Provide the [x, y] coordinate of the cell's center where the given text is located.  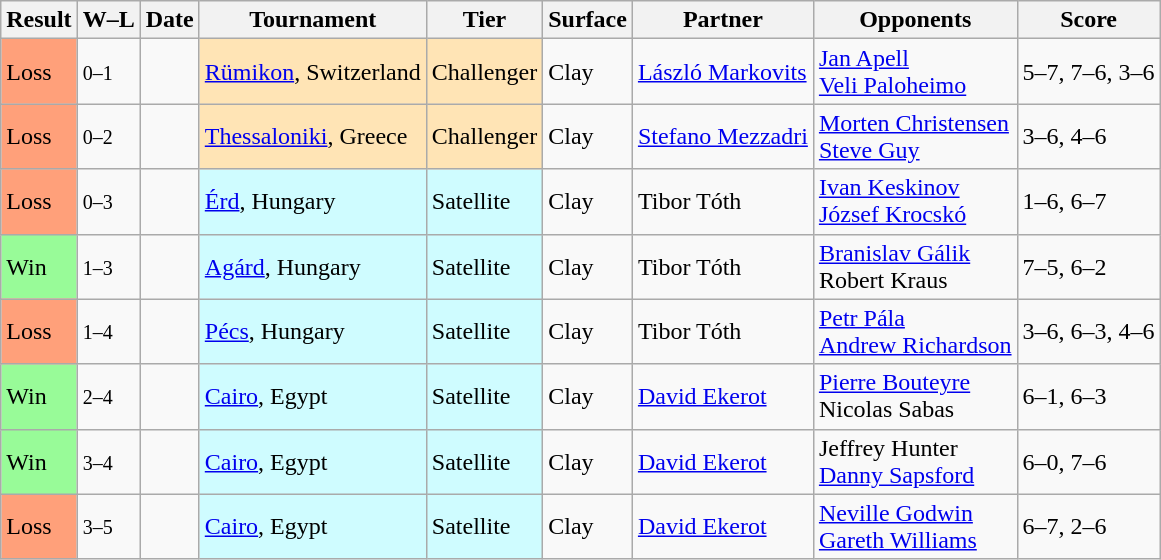
6–0, 7–6 [1088, 462]
Result [39, 20]
Ivan Keskinov József Krocskó [915, 202]
Tournament [312, 20]
Pécs, Hungary [312, 332]
Neville Godwin Gareth Williams [915, 526]
7–5, 6–2 [1088, 266]
Tier [484, 20]
W–L [108, 20]
1–3 [108, 266]
Jan Apell Veli Paloheimo [915, 72]
Thessaloniki, Greece [312, 136]
0–3 [108, 202]
Petr Pála Andrew Richardson [915, 332]
Jeffrey Hunter Danny Sapsford [915, 462]
Stefano Mezzadri [722, 136]
0–1 [108, 72]
Branislav Gálik Robert Kraus [915, 266]
2–4 [108, 396]
Morten Christensen Steve Guy [915, 136]
Surface [588, 20]
Score [1088, 20]
5–7, 7–6, 3–6 [1088, 72]
Pierre Bouteyre Nicolas Sabas [915, 396]
Agárd, Hungary [312, 266]
6–1, 6–3 [1088, 396]
6–7, 2–6 [1088, 526]
Partner [722, 20]
3–6, 6–3, 4–6 [1088, 332]
0–2 [108, 136]
1–4 [108, 332]
3–6, 4–6 [1088, 136]
László Markovits [722, 72]
Rümikon, Switzerland [312, 72]
3–4 [108, 462]
3–5 [108, 526]
Date [170, 20]
Érd, Hungary [312, 202]
Opponents [915, 20]
1–6, 6–7 [1088, 202]
